Detect which cell encompasses the target text, then output its [x, y] center coordinate. 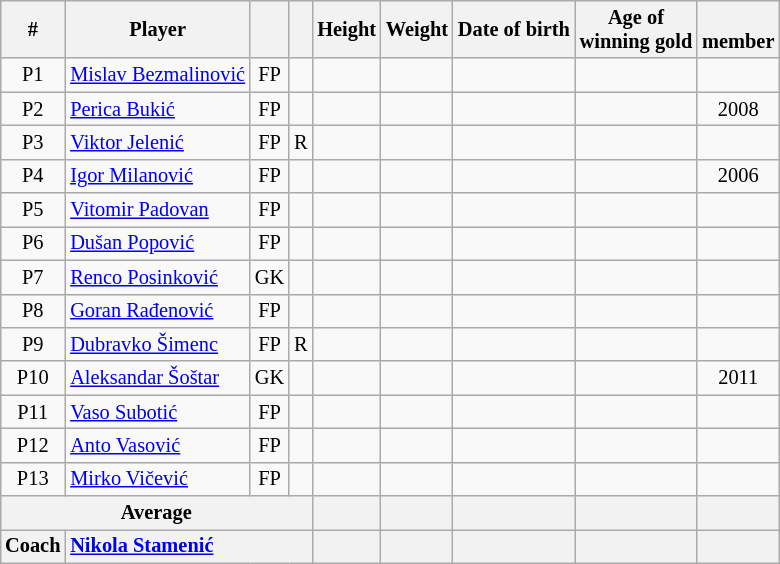
Date of birth [514, 29]
Coach [32, 546]
2008 [738, 109]
Age ofwinning gold [636, 29]
Player [158, 29]
Mislav Bezmalinović [158, 75]
Vitomir Padovan [158, 210]
Aleksandar Šoštar [158, 378]
P10 [32, 378]
2011 [738, 378]
P4 [32, 176]
P11 [32, 412]
P13 [32, 479]
Goran Rađenović [158, 311]
Height [346, 29]
member [738, 29]
P2 [32, 109]
2006 [738, 176]
Vaso Subotić [158, 412]
Dubravko Šimenc [158, 344]
Average [156, 513]
Anto Vasović [158, 445]
Igor Milanović [158, 176]
Nikola Stamenić [188, 546]
P1 [32, 75]
Perica Bukić [158, 109]
# [32, 29]
P9 [32, 344]
Viktor Jelenić [158, 142]
Mirko Vičević [158, 479]
Renco Posinković [158, 277]
P5 [32, 210]
P3 [32, 142]
Weight [417, 29]
P7 [32, 277]
P8 [32, 311]
P6 [32, 243]
Dušan Popović [158, 243]
P12 [32, 445]
